For the text-containing cell, return its midpoint in [x, y] coordinate format. 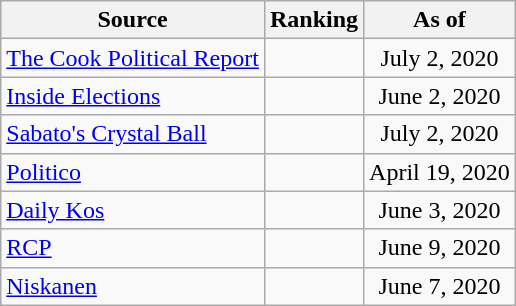
June 7, 2020 [440, 286]
Daily Kos [133, 210]
June 3, 2020 [440, 210]
The Cook Political Report [133, 58]
Niskanen [133, 286]
June 9, 2020 [440, 248]
Source [133, 20]
Inside Elections [133, 96]
Ranking [314, 20]
Sabato's Crystal Ball [133, 134]
Politico [133, 172]
RCP [133, 248]
June 2, 2020 [440, 96]
April 19, 2020 [440, 172]
As of [440, 20]
